Scan for the cell matching the given text and deliver its [X, Y] coordinate at center. 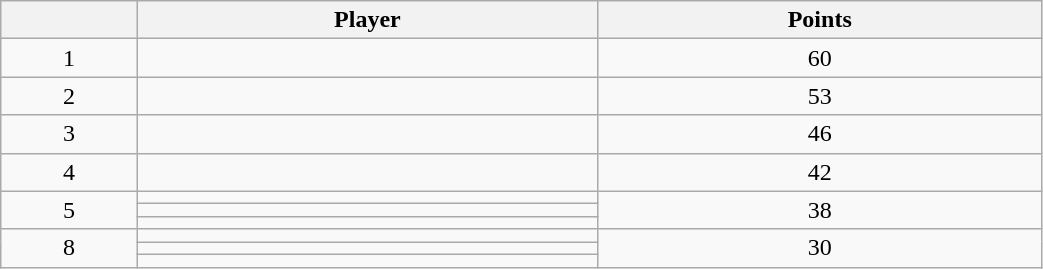
42 [820, 172]
60 [820, 58]
1 [70, 58]
Player [367, 20]
5 [70, 210]
8 [70, 248]
38 [820, 210]
2 [70, 96]
4 [70, 172]
Points [820, 20]
46 [820, 134]
3 [70, 134]
30 [820, 248]
53 [820, 96]
